Scan for the cell matching the given text and deliver its [x, y] coordinate at center. 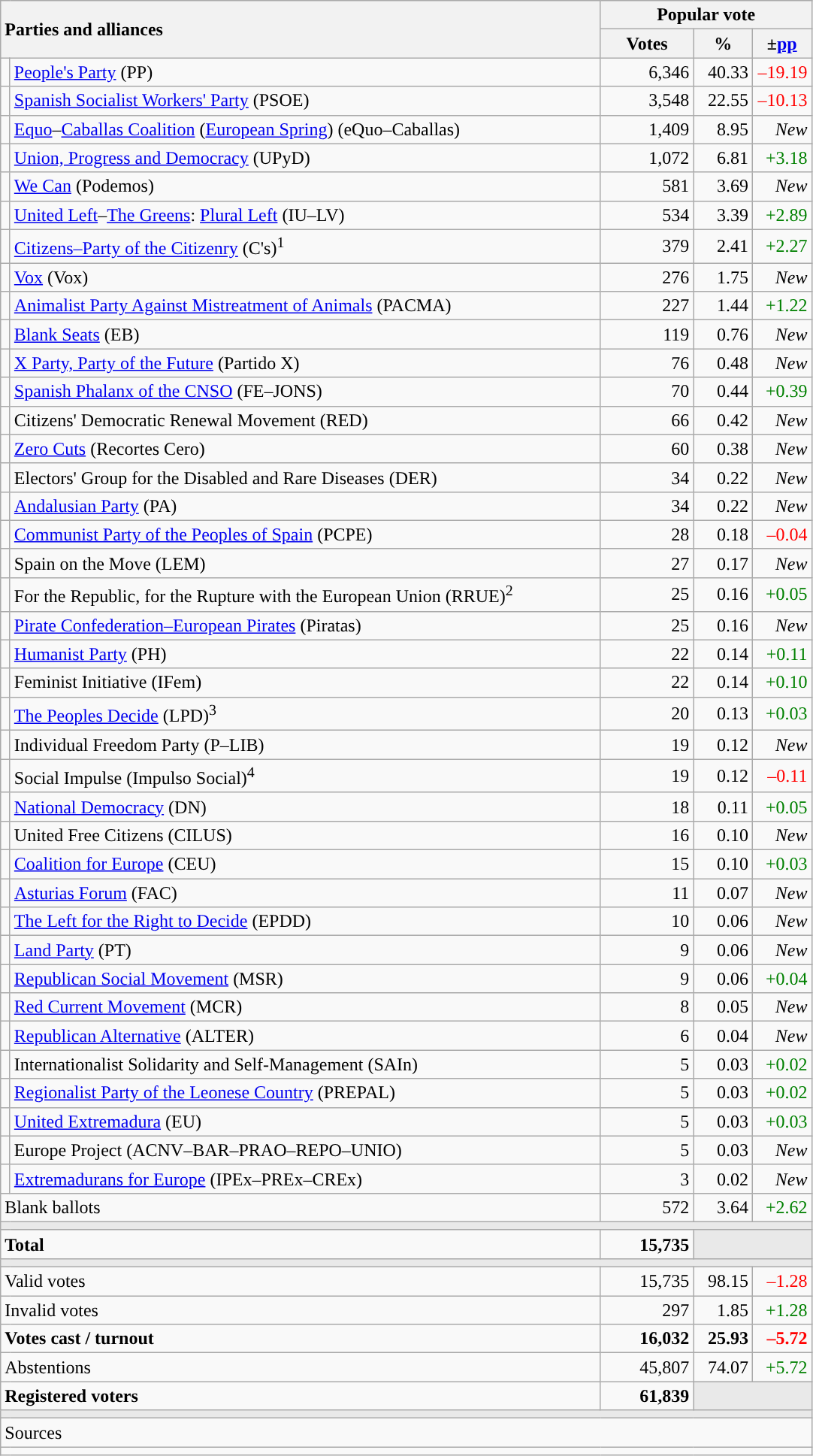
United Extremadura (EU) [305, 1122]
Union, Progress and Democracy (UPyD) [305, 158]
Parties and alliances [301, 29]
3.69 [723, 186]
27 [647, 563]
0.05 [723, 1007]
0.07 [723, 893]
Social Impulse (Impulso Social)4 [305, 776]
The Left for the Right to Decide (EPDD) [305, 922]
Pirate Confederation–European Pirates (Piratas) [305, 625]
6,346 [647, 72]
Citizens–Party of the Citizenry (C's)1 [305, 247]
0.04 [723, 1036]
16 [647, 835]
0.44 [723, 392]
Individual Freedom Party (P–LIB) [305, 745]
15 [647, 864]
6.81 [723, 158]
572 [647, 1207]
11 [647, 893]
United Left–The Greens: Plural Left (IU–LV) [305, 215]
Sources [406, 1433]
+5.72 [781, 1367]
3 [647, 1179]
+3.18 [781, 158]
Registered voters [301, 1396]
+2.89 [781, 215]
0.42 [723, 420]
45,807 [647, 1367]
% [723, 44]
0.11 [723, 807]
We Can (Podemos) [305, 186]
+0.10 [781, 683]
National Democracy (DN) [305, 807]
0.38 [723, 449]
1.44 [723, 306]
Animalist Party Against Mistreatment of Animals (PACMA) [305, 306]
3,548 [647, 101]
297 [647, 1310]
534 [647, 215]
28 [647, 534]
Land Party (PT) [305, 950]
Equo–Caballas Coalition (European Spring) (eQuo–Caballas) [305, 129]
Coalition for Europe (CEU) [305, 864]
1,072 [647, 158]
±pp [781, 44]
Andalusian Party (PA) [305, 506]
70 [647, 392]
1.85 [723, 1310]
60 [647, 449]
Regionalist Party of the Leonese Country (PREPAL) [305, 1093]
–19.19 [781, 72]
United Free Citizens (CILUS) [305, 835]
581 [647, 186]
X Party, Party of the Future (Partido X) [305, 363]
16,032 [647, 1339]
Popular vote [706, 15]
Internationalist Solidarity and Self-Management (SAIn) [305, 1064]
276 [647, 277]
Votes cast / turnout [301, 1339]
+2.27 [781, 247]
People's Party (PP) [305, 72]
+2.62 [781, 1207]
0.17 [723, 563]
20 [647, 714]
–0.04 [781, 534]
Republican Alternative (ALTER) [305, 1036]
Vox (Vox) [305, 277]
3.64 [723, 1207]
1.75 [723, 277]
Blank Seats (EB) [305, 334]
Total [301, 1244]
98.15 [723, 1282]
Zero Cuts (Recortes Cero) [305, 449]
0.13 [723, 714]
The Peoples Decide (LPD)3 [305, 714]
–10.13 [781, 101]
+1.22 [781, 306]
+0.04 [781, 979]
6 [647, 1036]
Humanist Party (PH) [305, 654]
74.07 [723, 1367]
227 [647, 306]
8 [647, 1007]
Blank ballots [301, 1207]
+0.11 [781, 654]
0.18 [723, 534]
3.39 [723, 215]
–1.28 [781, 1282]
8.95 [723, 129]
2.41 [723, 247]
1,409 [647, 129]
Spanish Socialist Workers' Party (PSOE) [305, 101]
+1.28 [781, 1310]
40.33 [723, 72]
Electors' Group for the Disabled and Rare Diseases (DER) [305, 477]
18 [647, 807]
0.76 [723, 334]
61,839 [647, 1396]
Communist Party of the Peoples of Spain (PCPE) [305, 534]
379 [647, 247]
Valid votes [301, 1282]
0.02 [723, 1179]
0.48 [723, 363]
76 [647, 363]
22.55 [723, 101]
Abstentions [301, 1367]
10 [647, 922]
Spain on the Move (LEM) [305, 563]
Votes [647, 44]
For the Republic, for the Rupture with the European Union (RRUE)2 [305, 594]
Feminist Initiative (IFem) [305, 683]
25.93 [723, 1339]
–0.11 [781, 776]
Europe Project (ACNV–BAR–PRAO–REPO–UNIO) [305, 1150]
Extremadurans for Europe (IPEx–PREx–CREx) [305, 1179]
Spanish Phalanx of the CNSO (FE–JONS) [305, 392]
–5.72 [781, 1339]
Republican Social Movement (MSR) [305, 979]
Citizens' Democratic Renewal Movement (RED) [305, 420]
119 [647, 334]
66 [647, 420]
Invalid votes [301, 1310]
+0.39 [781, 392]
Red Current Movement (MCR) [305, 1007]
Asturias Forum (FAC) [305, 893]
